Detect which cell encompasses the target text, then output its (X, Y) center coordinate. 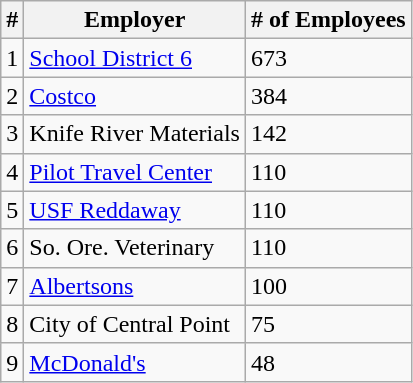
2 (12, 96)
673 (328, 58)
4 (12, 172)
142 (328, 134)
USF Reddaway (135, 210)
9 (12, 362)
5 (12, 210)
# of Employees (328, 20)
So. Ore. Veterinary (135, 248)
3 (12, 134)
7 (12, 286)
1 (12, 58)
384 (328, 96)
City of Central Point (135, 324)
Employer (135, 20)
6 (12, 248)
48 (328, 362)
McDonald's (135, 362)
Albertsons (135, 286)
75 (328, 324)
Knife River Materials (135, 134)
# (12, 20)
Pilot Travel Center (135, 172)
8 (12, 324)
100 (328, 286)
Costco (135, 96)
School District 6 (135, 58)
